Locate the cell with the specified text and output its (X, Y) center coordinate. 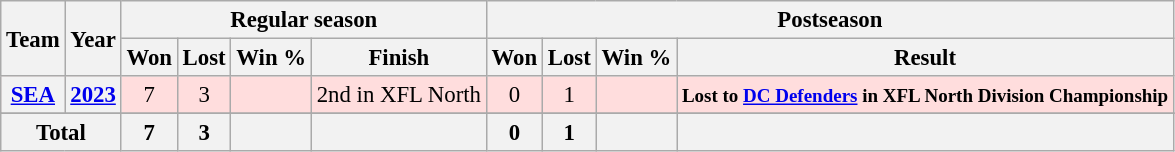
Finish (398, 58)
2023 (93, 95)
Year (93, 38)
Lost to DC Defenders in XFL North Division Championship (926, 95)
Total (61, 133)
Result (926, 58)
SEA (33, 95)
Regular season (304, 20)
Team (33, 38)
Postseason (830, 20)
2nd in XFL North (398, 95)
